For the text-containing cell, return its midpoint in (X, Y) coordinate format. 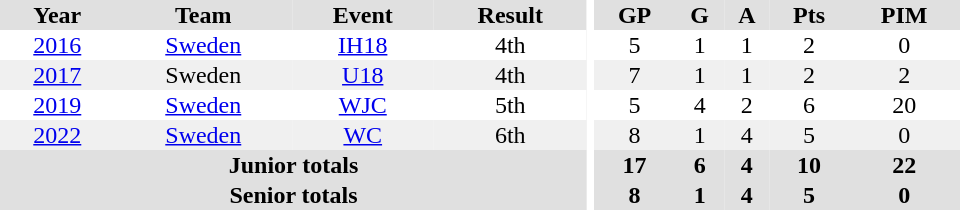
6th (511, 135)
G (700, 15)
2017 (58, 75)
IH18 (363, 45)
Event (363, 15)
U18 (363, 75)
10 (810, 165)
Team (204, 15)
Year (58, 15)
Pts (810, 15)
A (747, 15)
5th (511, 105)
17 (635, 165)
2019 (58, 105)
2022 (58, 135)
Result (511, 15)
2016 (58, 45)
Junior totals (294, 165)
WJC (363, 105)
Senior totals (294, 195)
PIM (904, 15)
7 (635, 75)
22 (904, 165)
20 (904, 105)
WC (363, 135)
GP (635, 15)
